Locate the cell with the specified text and output its [x, y] center coordinate. 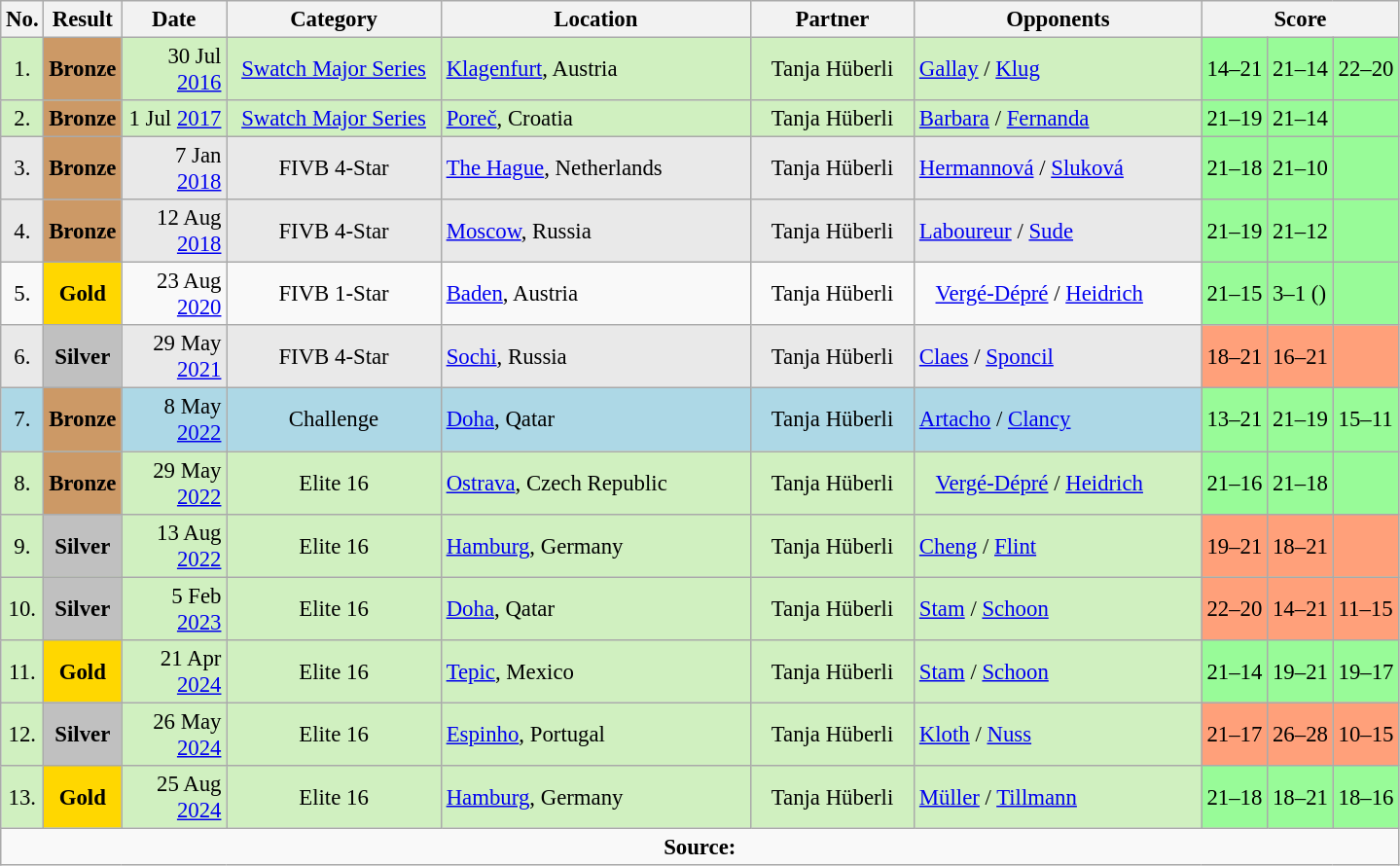
26 May 2024 [174, 734]
Tepic, Mexico [595, 671]
Date [174, 19]
Laboureur / Sude [1059, 232]
19–17 [1366, 671]
Opponents [1059, 19]
15–11 [1366, 420]
Klagenfurt, Austria [595, 70]
Sochi, Russia [595, 356]
29 May 2021 [174, 356]
21–17 [1235, 734]
13 Aug 2022 [174, 545]
3–1 () [1301, 294]
5. [22, 294]
10–15 [1366, 734]
Result [83, 19]
Müller / Tillmann [1059, 798]
Claes / Sponcil [1059, 356]
1. [22, 70]
23 Aug 2020 [174, 294]
9. [22, 545]
10. [22, 609]
16–21 [1301, 356]
Kloth / Nuss [1059, 734]
Location [595, 19]
8. [22, 483]
Cheng / Flint [1059, 545]
Gallay / Klug [1059, 70]
13–21 [1235, 420]
21–12 [1301, 232]
Poreč, Croatia [595, 119]
21–16 [1235, 483]
21–15 [1235, 294]
12 Aug 2018 [174, 232]
Ostrava, Czech Republic [595, 483]
18–16 [1366, 798]
29 May 2022 [174, 483]
12. [22, 734]
No. [22, 19]
26–28 [1301, 734]
Baden, Austria [595, 294]
30 Jul 2016 [174, 70]
2. [22, 119]
Artacho / Clancy [1059, 420]
Moscow, Russia [595, 232]
Score [1300, 19]
8 May 2022 [174, 420]
Category [335, 19]
13. [22, 798]
1 Jul 2017 [174, 119]
7. [22, 420]
21–10 [1301, 169]
Espinho, Portugal [595, 734]
FIVB 1-Star [335, 294]
The Hague, Netherlands [595, 169]
Partner [832, 19]
6. [22, 356]
5 Feb 2023 [174, 609]
11. [22, 671]
Hermannová / Sluková [1059, 169]
3. [22, 169]
7 Jan 2018 [174, 169]
Challenge [335, 420]
21 Apr 2024 [174, 671]
4. [22, 232]
Barbara / Fernanda [1059, 119]
25 Aug 2024 [174, 798]
Source: [700, 847]
11–15 [1366, 609]
